Extract the (x, y) coordinate from the center of the cell holding the provided text.  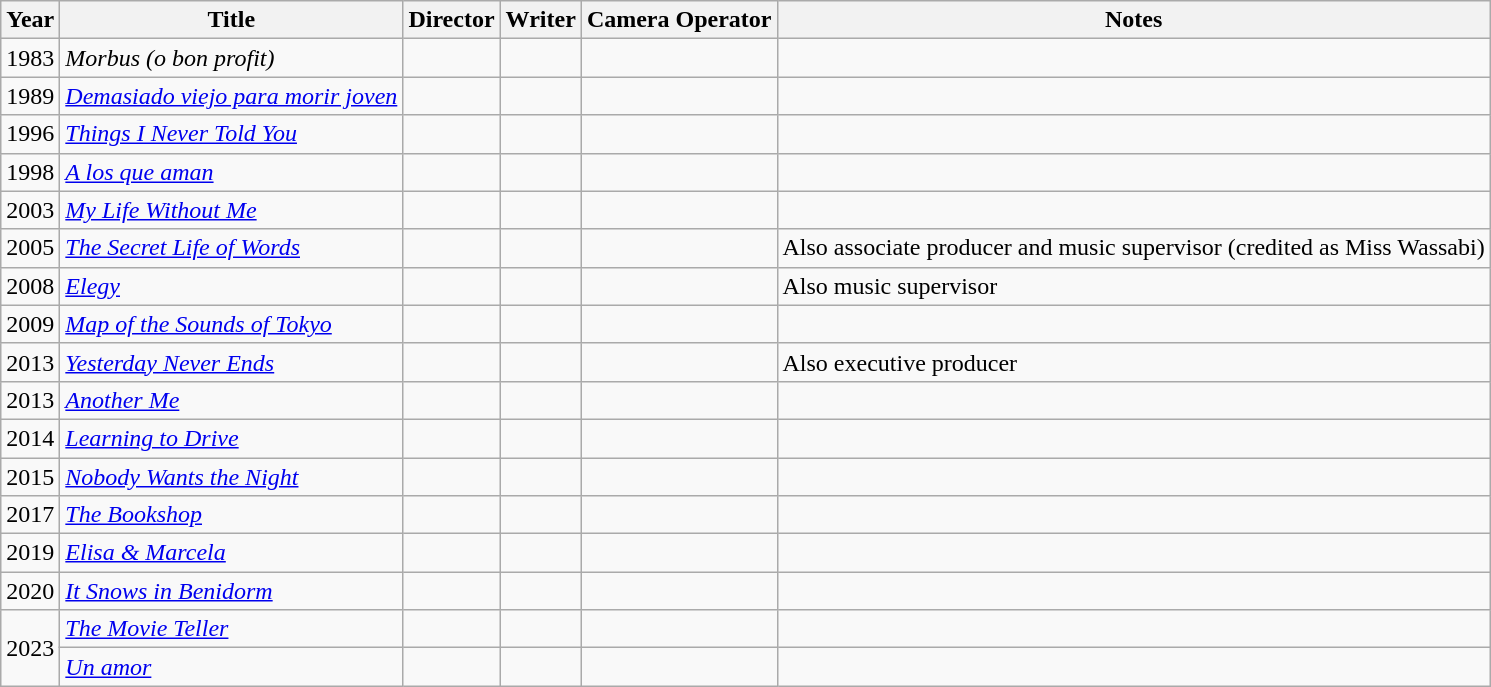
Title (232, 20)
Also associate producer and music supervisor (credited as Miss Wassabi) (1134, 248)
2003 (30, 210)
Un amor (232, 667)
2020 (30, 591)
Things I Never Told You (232, 134)
Also music supervisor (1134, 286)
Director (452, 20)
1998 (30, 172)
A los que aman (232, 172)
Camera Operator (679, 20)
1996 (30, 134)
1989 (30, 96)
2017 (30, 515)
2019 (30, 553)
2015 (30, 477)
It Snows in Benidorm (232, 591)
2008 (30, 286)
Yesterday Never Ends (232, 362)
My Life Without Me (232, 210)
The Bookshop (232, 515)
2009 (30, 324)
Demasiado viejo para morir joven (232, 96)
2014 (30, 438)
Morbus (o bon profit) (232, 58)
2023 (30, 648)
Nobody Wants the Night (232, 477)
Elisa & Marcela (232, 553)
Writer (540, 20)
Notes (1134, 20)
Elegy (232, 286)
Another Me (232, 400)
2005 (30, 248)
Year (30, 20)
Also executive producer (1134, 362)
1983 (30, 58)
The Secret Life of Words (232, 248)
Learning to Drive (232, 438)
The Movie Teller (232, 629)
Map of the Sounds of Tokyo (232, 324)
